Detect which cell encompasses the target text, then output its (X, Y) center coordinate. 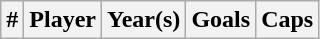
Player (63, 20)
Caps (288, 20)
Goals (221, 20)
Year(s) (144, 20)
# (12, 20)
